From the cell containing the given text, extract its center point as [x, y] coordinate. 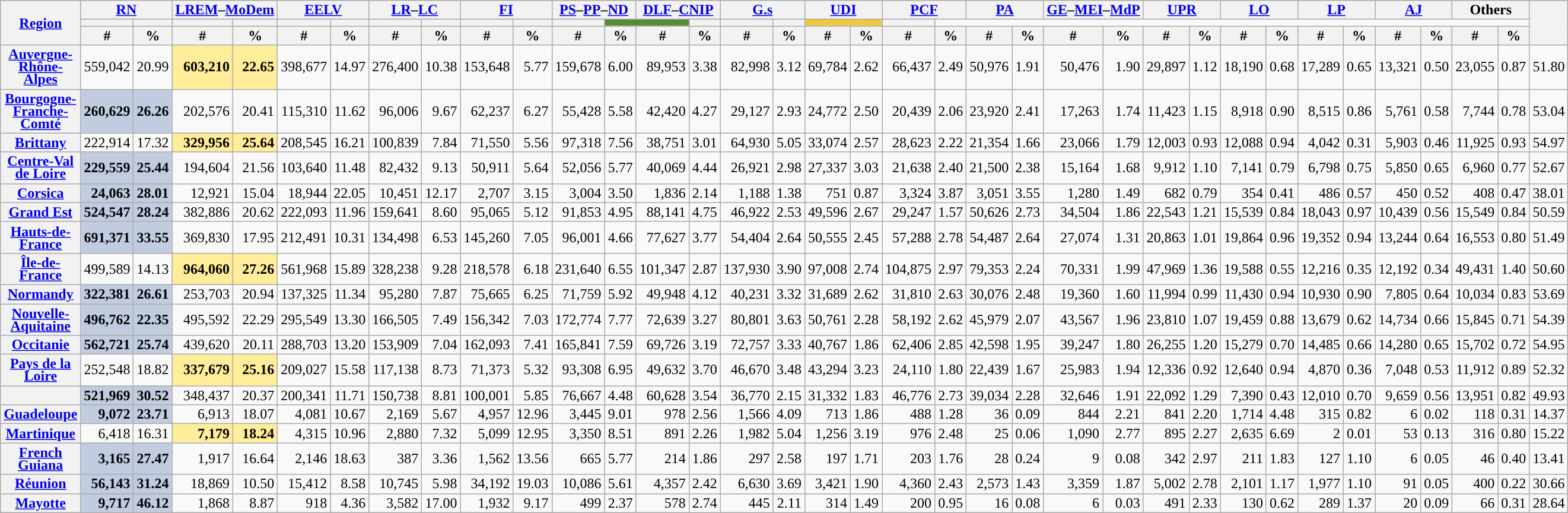
222,093 [304, 212]
26.61 [153, 294]
13.30 [350, 319]
16.21 [350, 142]
27.47 [153, 458]
52.32 [1548, 370]
162,093 [486, 345]
976 [909, 433]
7.49 [441, 319]
1.38 [789, 193]
0.35 [1360, 268]
1.71 [866, 458]
2.67 [866, 212]
2.56 [705, 414]
49,948 [662, 294]
253,703 [203, 294]
20 [1398, 503]
1.68 [1124, 167]
25.44 [153, 167]
12.95 [533, 433]
50,911 [486, 167]
14,280 [1398, 345]
6,418 [107, 433]
29,247 [909, 212]
17.32 [153, 142]
1.28 [950, 414]
918 [304, 503]
5.04 [789, 433]
4,357 [662, 484]
22.35 [153, 319]
95,280 [395, 294]
314 [827, 503]
445 [746, 503]
RN [126, 10]
4.09 [789, 414]
13,321 [1398, 67]
14.97 [350, 67]
15,164 [1073, 167]
2.57 [866, 142]
0.77 [1514, 167]
1,090 [1073, 433]
1.31 [1124, 237]
156,342 [486, 319]
7,179 [203, 433]
0.03 [1124, 503]
28.24 [153, 212]
31,810 [909, 294]
495,592 [203, 319]
42,598 [990, 345]
496,762 [107, 319]
2,101 [1243, 484]
1.15 [1204, 111]
3.69 [789, 484]
2.07 [1028, 319]
0.71 [1514, 319]
342 [1166, 458]
3.33 [789, 345]
97,318 [578, 142]
978 [662, 414]
3.36 [441, 458]
5.85 [533, 395]
7.05 [533, 237]
62,237 [486, 111]
LR–LC [415, 10]
5,761 [1398, 111]
Martinique [40, 433]
2.38 [1028, 167]
3.70 [705, 370]
1.07 [1204, 319]
202,576 [203, 111]
LP [1336, 10]
118 [1475, 414]
8.51 [621, 433]
82,998 [746, 67]
252,548 [107, 370]
72,757 [746, 345]
69,784 [827, 67]
1,868 [203, 503]
1.95 [1028, 345]
8.58 [350, 484]
369,830 [203, 237]
45,979 [990, 319]
12.17 [441, 193]
7.03 [533, 319]
30.52 [153, 395]
9.01 [621, 414]
11.71 [350, 395]
9 [1073, 458]
398,677 [304, 67]
21,638 [909, 167]
3.87 [950, 193]
400 [1475, 484]
841 [1166, 414]
18,944 [304, 193]
2.49 [950, 67]
12,640 [1243, 370]
1,562 [486, 458]
104,875 [909, 268]
964,060 [203, 268]
Pays de la Loire [40, 370]
15,279 [1243, 345]
130 [1243, 503]
337,679 [203, 370]
22.29 [255, 319]
PCF [924, 10]
6.25 [533, 294]
8.60 [441, 212]
3,051 [990, 193]
137,325 [304, 294]
682 [1166, 193]
49,632 [662, 370]
14,485 [1321, 345]
20.11 [255, 345]
Guadeloupe [40, 414]
Mayotte [40, 503]
58,192 [909, 319]
10.38 [441, 67]
3,350 [578, 433]
24,110 [909, 370]
50.59 [1548, 212]
16.64 [255, 458]
0.02 [1437, 414]
1,836 [662, 193]
0.58 [1437, 111]
10,930 [1321, 294]
10,451 [395, 193]
2.06 [950, 111]
521,969 [107, 395]
47,969 [1166, 268]
3,421 [827, 484]
53.69 [1548, 294]
49.93 [1548, 395]
22,092 [1166, 395]
46,922 [746, 212]
15.04 [255, 193]
159,678 [578, 67]
2,635 [1243, 433]
75,665 [486, 294]
5.64 [533, 167]
0.22 [1514, 484]
387 [395, 458]
71,550 [486, 142]
15.89 [350, 268]
4,042 [1321, 142]
20,863 [1166, 237]
214 [662, 458]
3.27 [705, 319]
1,977 [1321, 484]
12,192 [1398, 268]
0.78 [1514, 111]
329,956 [203, 142]
561,968 [304, 268]
0.34 [1437, 268]
260,629 [107, 111]
276,400 [395, 67]
88,141 [662, 212]
95,065 [486, 212]
7.77 [621, 319]
3.90 [789, 268]
10,439 [1398, 212]
297 [746, 458]
10.67 [350, 414]
LREM–MoDem [225, 10]
499,589 [107, 268]
197 [827, 458]
0.46 [1437, 142]
19,360 [1073, 294]
0.99 [1204, 294]
1.12 [1204, 67]
Île-de-France [40, 268]
91 [1398, 484]
20.37 [255, 395]
21.56 [255, 167]
1.79 [1124, 142]
1.94 [1124, 370]
1.37 [1360, 503]
15.58 [350, 370]
9.67 [441, 111]
22,439 [990, 370]
1,566 [746, 414]
69,726 [662, 345]
322,381 [107, 294]
7,805 [1398, 294]
43,294 [827, 370]
8.87 [255, 503]
559,042 [107, 67]
1.29 [1204, 395]
1.40 [1514, 268]
9,912 [1166, 167]
29,127 [746, 111]
28.01 [153, 193]
24,063 [107, 193]
11.48 [350, 167]
3.01 [705, 142]
72,639 [662, 319]
Region [40, 23]
9,072 [107, 414]
93,308 [578, 370]
172,774 [578, 319]
1.96 [1124, 319]
10.50 [255, 484]
French Guiana [40, 458]
34,192 [486, 484]
0.57 [1360, 193]
97,008 [827, 268]
1.60 [1124, 294]
4.36 [350, 503]
5,099 [486, 433]
13,679 [1321, 319]
33.55 [153, 237]
25 [990, 433]
2.27 [1204, 433]
26,255 [1166, 345]
0.97 [1360, 212]
7.04 [441, 345]
3.63 [789, 319]
0.47 [1514, 193]
EELV [323, 10]
5.98 [441, 484]
6.95 [621, 370]
27,074 [1073, 237]
2,880 [395, 433]
751 [827, 193]
0.24 [1028, 458]
11.34 [350, 294]
1.74 [1124, 111]
7.59 [621, 345]
844 [1073, 414]
21,354 [990, 142]
29,897 [1166, 67]
50,476 [1073, 67]
2.37 [621, 503]
PS–PP–ND [594, 10]
11,912 [1475, 370]
3.38 [705, 67]
18.07 [255, 414]
8.73 [441, 370]
46 [1475, 458]
49,596 [827, 212]
25.64 [255, 142]
3.48 [789, 370]
6,913 [203, 414]
2.14 [705, 193]
5,903 [1398, 142]
39,247 [1073, 345]
4,081 [304, 414]
12,921 [203, 193]
71,759 [578, 294]
1.43 [1028, 484]
22.65 [255, 67]
50,626 [990, 212]
31,332 [827, 395]
1,917 [203, 458]
12,010 [1321, 395]
33,074 [827, 142]
25.16 [255, 370]
2.63 [950, 294]
52.67 [1548, 167]
2.98 [789, 167]
0.83 [1514, 294]
G.s [762, 10]
12,336 [1166, 370]
212,491 [304, 237]
101,347 [662, 268]
23,055 [1475, 67]
AJ [1414, 10]
166,505 [395, 319]
40,069 [662, 167]
66 [1475, 503]
1.99 [1124, 268]
10,745 [395, 484]
11,423 [1166, 111]
2.33 [1204, 503]
6,630 [746, 484]
20.99 [153, 67]
0.55 [1281, 268]
54.39 [1548, 319]
11,430 [1243, 294]
22,543 [1166, 212]
203 [909, 458]
713 [827, 414]
19,352 [1321, 237]
77,627 [662, 237]
2,169 [395, 414]
62,406 [909, 345]
6,798 [1321, 167]
11.96 [350, 212]
20.94 [255, 294]
UDI [843, 10]
82,432 [395, 167]
38,751 [662, 142]
27.26 [255, 268]
17,263 [1073, 111]
1.17 [1281, 484]
7,390 [1243, 395]
96,006 [395, 111]
153,648 [486, 67]
Grand Est [40, 212]
145,260 [486, 237]
0.72 [1514, 345]
3,359 [1073, 484]
79,353 [990, 268]
0.95 [950, 503]
17,289 [1321, 67]
488 [909, 414]
25.74 [153, 345]
19,588 [1243, 268]
15,845 [1475, 319]
9.28 [441, 268]
54,487 [990, 237]
12,003 [1166, 142]
1.36 [1204, 268]
5.05 [789, 142]
3.23 [866, 370]
6.69 [1281, 433]
4,315 [304, 433]
53.04 [1548, 111]
208,545 [304, 142]
2.24 [1028, 268]
3,004 [578, 193]
315 [1321, 414]
46,776 [909, 395]
FI [506, 10]
2.11 [789, 503]
0.75 [1360, 167]
10,086 [578, 484]
18.82 [153, 370]
127 [1321, 458]
43,567 [1073, 319]
288,703 [304, 345]
GE–MEI–MdP [1093, 10]
30.66 [1548, 484]
1,188 [746, 193]
7,744 [1475, 111]
153,909 [395, 345]
36 [990, 414]
6.53 [441, 237]
15.22 [1548, 433]
6.18 [533, 268]
2.93 [789, 111]
5.56 [533, 142]
200,341 [304, 395]
4.75 [705, 212]
34,504 [1073, 212]
2.50 [866, 111]
Occitanie [40, 345]
66,437 [909, 67]
20.62 [255, 212]
665 [578, 458]
71,373 [486, 370]
117,138 [395, 370]
134,498 [395, 237]
18,190 [1243, 67]
UPR [1182, 10]
5.61 [621, 484]
19,864 [1243, 237]
20.41 [255, 111]
691,371 [107, 237]
11.62 [350, 111]
10.31 [350, 237]
17.00 [441, 503]
13,951 [1475, 395]
27,337 [827, 167]
229,559 [107, 167]
100,839 [395, 142]
3.50 [621, 193]
7,048 [1398, 370]
1.57 [950, 212]
895 [1166, 433]
11,925 [1475, 142]
55,428 [578, 111]
9.13 [441, 167]
12.96 [533, 414]
0.88 [1281, 319]
51.80 [1548, 67]
9,717 [107, 503]
12,216 [1321, 268]
54,404 [746, 237]
15,702 [1475, 345]
14.37 [1548, 414]
16,553 [1475, 237]
3.12 [789, 67]
40,231 [746, 294]
19.03 [533, 484]
328,238 [395, 268]
439,620 [203, 345]
7.56 [621, 142]
211 [1243, 458]
80,801 [746, 319]
50,555 [827, 237]
20,439 [909, 111]
2.26 [705, 433]
5,002 [1166, 484]
2.87 [705, 268]
3,165 [107, 458]
0.92 [1204, 370]
354 [1243, 193]
50,976 [990, 67]
46,670 [746, 370]
218,578 [486, 268]
15,549 [1475, 212]
Corsica [40, 193]
11,994 [1166, 294]
486 [1321, 193]
31.24 [153, 484]
165,841 [578, 345]
2.42 [705, 484]
2.85 [950, 345]
42,420 [662, 111]
4.66 [621, 237]
Centre-Val de Loire [40, 167]
4,957 [486, 414]
70,331 [1073, 268]
0.89 [1514, 370]
408 [1475, 193]
450 [1398, 193]
14,734 [1398, 319]
3.03 [866, 167]
LO [1259, 10]
1.76 [950, 458]
10,034 [1475, 294]
5.12 [533, 212]
5,850 [1398, 167]
28,623 [909, 142]
14.13 [153, 268]
18,043 [1321, 212]
1.67 [1028, 370]
2.41 [1028, 111]
23,066 [1073, 142]
137,930 [746, 268]
6.55 [621, 268]
5.67 [441, 414]
2.45 [866, 237]
8,515 [1321, 111]
16.31 [153, 433]
524,547 [107, 212]
Bourgogne-Franche-Comté [40, 111]
50.60 [1548, 268]
231,640 [578, 268]
25,983 [1073, 370]
53 [1398, 433]
4.27 [705, 111]
491 [1166, 503]
6.00 [621, 67]
Others [1491, 10]
1,932 [486, 503]
23,810 [1166, 319]
96,001 [578, 237]
603,210 [203, 67]
2,146 [304, 458]
2.53 [789, 212]
17.95 [255, 237]
19,459 [1243, 319]
38.01 [1548, 193]
89,953 [662, 67]
1.01 [1204, 237]
2,573 [990, 484]
Normandy [40, 294]
2.58 [789, 458]
3,582 [395, 503]
5.32 [533, 370]
21,500 [990, 167]
7,141 [1243, 167]
4.44 [705, 167]
91,853 [578, 212]
1.87 [1124, 484]
24,772 [827, 111]
1,714 [1243, 414]
0.06 [1028, 433]
3.55 [1028, 193]
DLF–CNIP [678, 10]
2.21 [1124, 414]
40,767 [827, 345]
7.84 [441, 142]
0.86 [1360, 111]
562,721 [107, 345]
0.52 [1437, 193]
9.17 [533, 503]
209,027 [304, 370]
159,641 [395, 212]
1,280 [1073, 193]
0.36 [1360, 370]
3.32 [789, 294]
Nouvelle-Aquitaine [40, 319]
3,324 [909, 193]
18.24 [255, 433]
1,982 [746, 433]
18,869 [203, 484]
46.12 [153, 503]
Hauts-de-France [40, 237]
200 [909, 503]
64,930 [746, 142]
289 [1321, 503]
23,920 [990, 111]
0.53 [1437, 370]
2.77 [1124, 433]
54.97 [1548, 142]
3.77 [705, 237]
28.64 [1548, 503]
1,256 [827, 433]
4.12 [705, 294]
6.27 [533, 111]
2.40 [950, 167]
2.43 [950, 484]
2.20 [1204, 414]
32,646 [1073, 395]
295,549 [304, 319]
578 [662, 503]
3,445 [578, 414]
0.96 [1281, 237]
26,921 [746, 167]
7.32 [441, 433]
6,960 [1475, 167]
382,886 [203, 212]
0.50 [1437, 67]
30,076 [990, 294]
1.21 [1204, 212]
36,770 [746, 395]
0.01 [1360, 433]
51.49 [1548, 237]
22.05 [350, 193]
13.20 [350, 345]
4,870 [1321, 370]
15,412 [304, 484]
316 [1475, 433]
0.40 [1514, 458]
26.26 [153, 111]
0.41 [1281, 193]
3.15 [533, 193]
891 [662, 433]
18.63 [350, 458]
52,056 [578, 167]
8,918 [1243, 111]
2 [1321, 433]
150,738 [395, 395]
0.13 [1437, 433]
499 [578, 503]
Auvergne-Rhône-Alpes [40, 67]
5.58 [621, 111]
15,539 [1243, 212]
194,604 [203, 167]
13,244 [1398, 237]
60,628 [662, 395]
2.15 [789, 395]
23.71 [153, 414]
56,143 [107, 484]
13.41 [1548, 458]
57,288 [909, 237]
Brittany [40, 142]
13.56 [533, 458]
0.68 [1281, 67]
PA [1005, 10]
3.54 [705, 395]
39,034 [990, 395]
50,761 [827, 319]
49,431 [1475, 268]
103,640 [304, 167]
31,689 [827, 294]
9,659 [1398, 395]
10.96 [350, 433]
0.43 [1281, 395]
1.20 [1204, 345]
100,001 [486, 395]
2,707 [486, 193]
8.81 [441, 395]
5.92 [621, 294]
7.41 [533, 345]
4.95 [621, 212]
115,310 [304, 111]
348,437 [203, 395]
12,088 [1243, 142]
28 [990, 458]
222,914 [107, 142]
16 [990, 503]
1.66 [1028, 142]
76,667 [578, 395]
7.87 [441, 294]
54.95 [1548, 345]
2.22 [950, 142]
Réunion [40, 484]
4,360 [909, 484]
